Find where the given text appears and provide that cell's center as (x, y) coordinate. 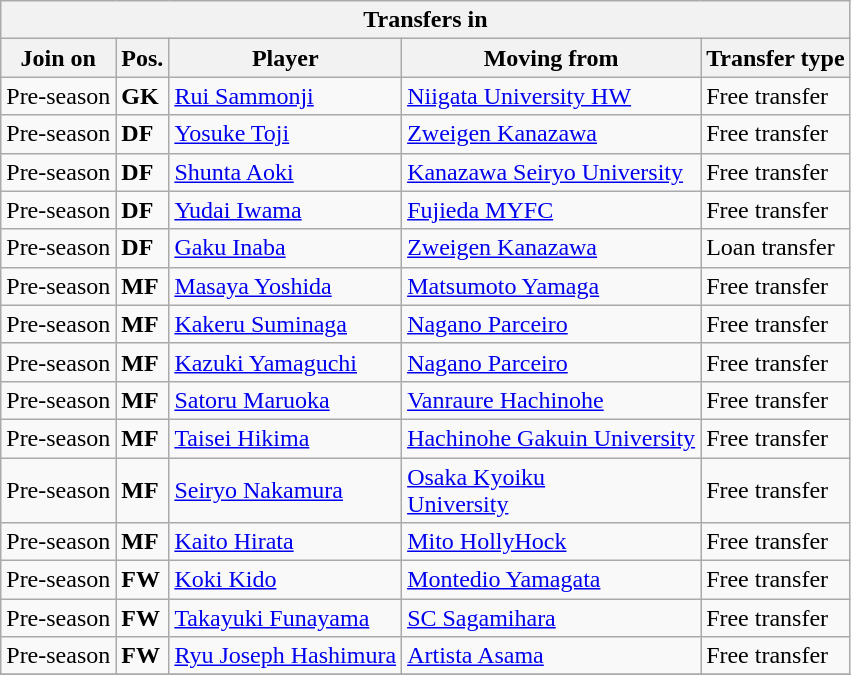
Transfers in (426, 20)
GK (142, 96)
Takayuki Funayama (286, 618)
SC Sagamihara (552, 618)
Hachinohe Gakuin University (552, 438)
Fujieda MYFC (552, 210)
Niigata University HW (552, 96)
Yosuke Toji (286, 134)
Ryu Joseph Hashimura (286, 656)
Join on (58, 58)
Player (286, 58)
Kaito Hirata (286, 542)
Satoru Maruoka (286, 400)
Masaya Yoshida (286, 286)
Taisei Hikima (286, 438)
Matsumoto Yamaga (552, 286)
Koki Kido (286, 580)
Kanazawa Seiryo University (552, 172)
Rui Sammonji (286, 96)
Moving from (552, 58)
Vanraure Hachinohe (552, 400)
Mito HollyHock (552, 542)
Kakeru Suminaga (286, 324)
Transfer type (776, 58)
Seiryo Nakamura (286, 490)
Shunta Aoki (286, 172)
Kazuki Yamaguchi (286, 362)
Yudai Iwama (286, 210)
Pos. (142, 58)
Artista Asama (552, 656)
Osaka KyoikuUniversity (552, 490)
Montedio Yamagata (552, 580)
Loan transfer (776, 248)
Gaku Inaba (286, 248)
